From the cell containing the given text, extract its center point as [x, y] coordinate. 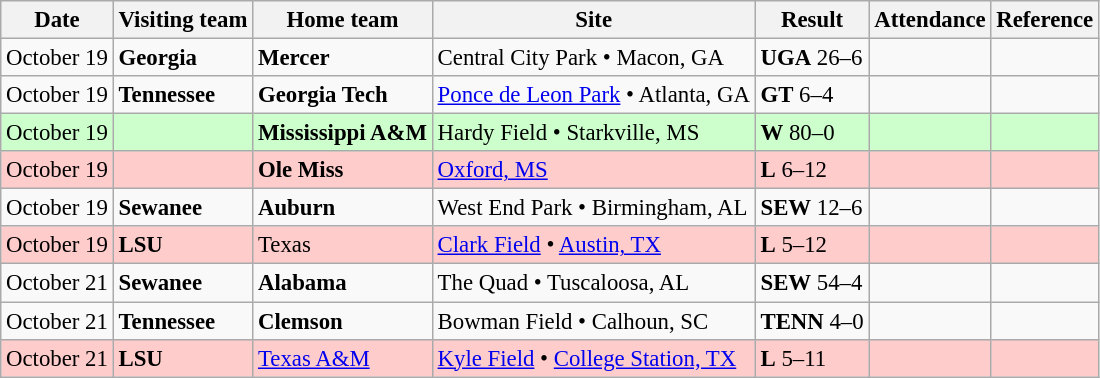
W 80–0 [812, 133]
Ole Miss [343, 170]
Date [57, 20]
Attendance [930, 20]
Auburn [343, 208]
Oxford, MS [594, 170]
Kyle Field • College Station, TX [594, 358]
L 6–12 [812, 170]
Mercer [343, 58]
Home team [343, 20]
Bowman Field • Calhoun, SC [594, 321]
Clemson [343, 321]
The Quad • Tuscaloosa, AL [594, 283]
TENN 4–0 [812, 321]
L 5–11 [812, 358]
Ponce de Leon Park • Atlanta, GA [594, 95]
L 5–12 [812, 245]
Hardy Field • Starkville, MS [594, 133]
Clark Field • Austin, TX [594, 245]
West End Park • Birmingham, AL [594, 208]
Texas [343, 245]
Site [594, 20]
SEW 54–4 [812, 283]
Mississippi A&M [343, 133]
Reference [1045, 20]
GT 6–4 [812, 95]
Georgia [182, 58]
Texas A&M [343, 358]
Alabama [343, 283]
Visiting team [182, 20]
Result [812, 20]
UGA 26–6 [812, 58]
Central City Park • Macon, GA [594, 58]
SEW 12–6 [812, 208]
Georgia Tech [343, 95]
